Locate the cell with the specified text and output its [X, Y] center coordinate. 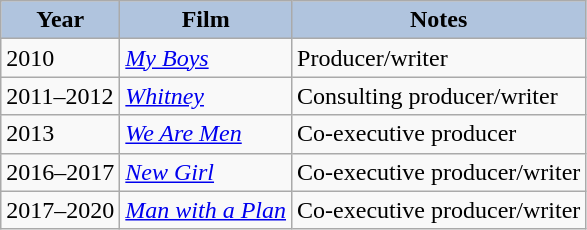
2017–2020 [60, 210]
Film [206, 20]
My Boys [206, 58]
We Are Men [206, 134]
2016–2017 [60, 172]
2013 [60, 134]
Notes [439, 20]
Producer/writer [439, 58]
2011–2012 [60, 96]
Whitney [206, 96]
Consulting producer/writer [439, 96]
Co-executive producer [439, 134]
Man with a Plan [206, 210]
Year [60, 20]
New Girl [206, 172]
2010 [60, 58]
